Determine the (x, y) coordinate at the center of the cell enclosing the given text.  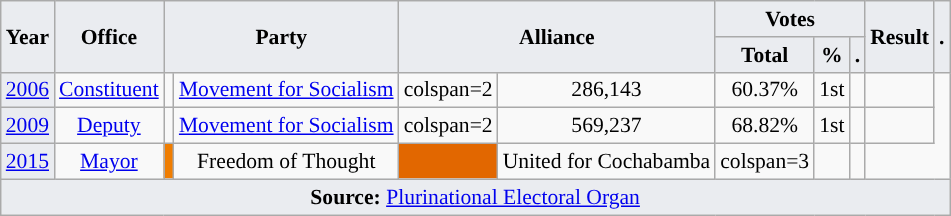
Deputy (109, 126)
colspan=3 (764, 162)
Votes (790, 19)
68.82% (764, 126)
569,237 (607, 126)
60.37% (764, 90)
% (832, 55)
Party (282, 36)
2009 (28, 126)
Alliance (558, 36)
2015 (28, 162)
Office (109, 36)
United for Cochabamba (607, 162)
Result (900, 36)
Mayor (109, 162)
2006 (28, 90)
Source: Plurinational Electoral Organ (476, 197)
Constituent (109, 90)
Freedom of Thought (286, 162)
Total (764, 55)
Year (28, 36)
286,143 (607, 90)
